Detect which cell encompasses the target text, then output its [x, y] center coordinate. 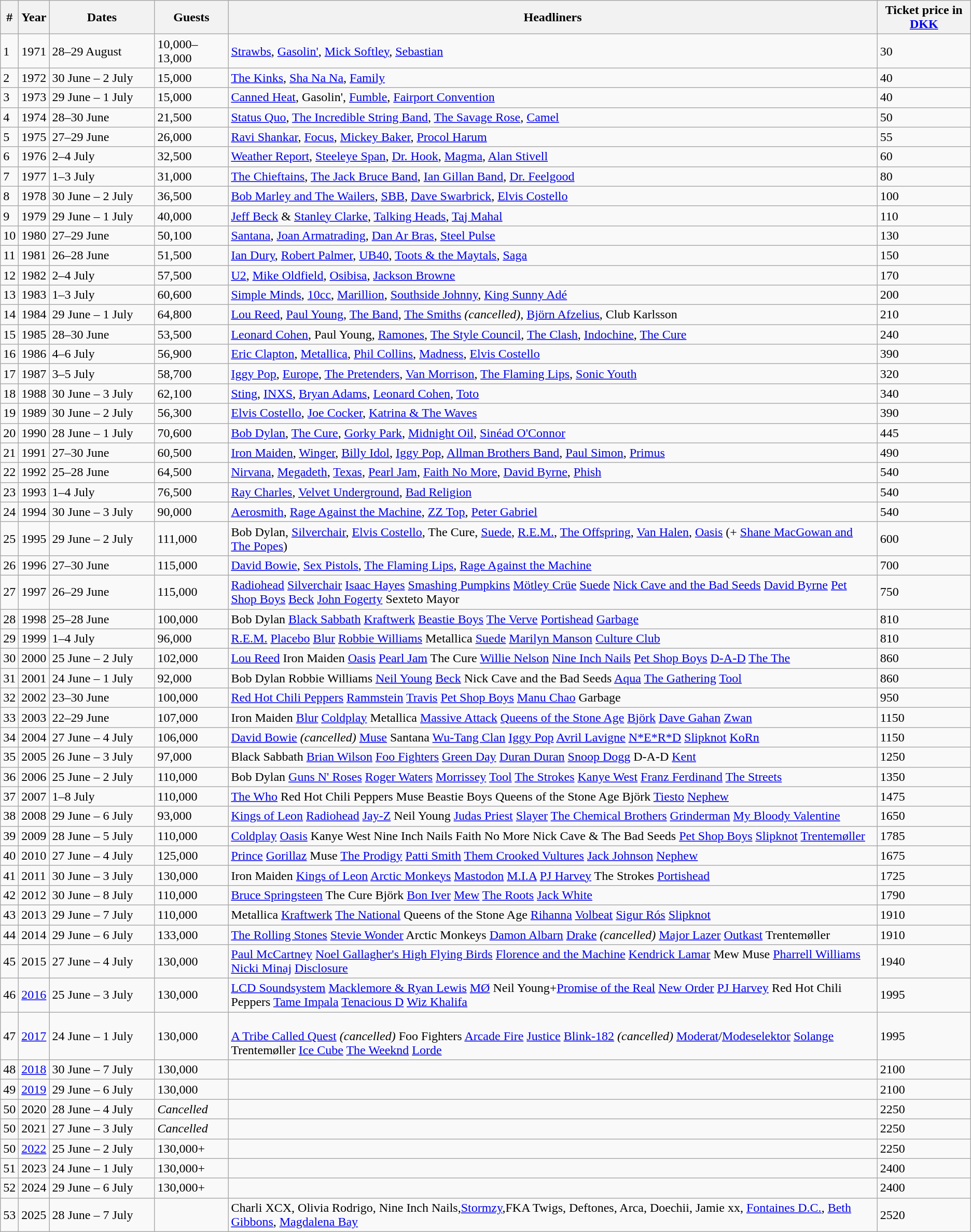
Bob Dylan Black Sabbath Kraftwerk Beastie Boys The Verve Portishead Garbage [553, 619]
1 [9, 51]
2001 [34, 678]
125,000 [191, 856]
1250 [924, 757]
11 [9, 255]
41 [9, 875]
1350 [924, 777]
Charli XCX, Olivia Rodrigo, Nine Inch Nails,Stormzy,FKA Twigs, Deftones, Arca, Doechii, Jamie xx, Fontaines D.C., Beth Gibbons, Magdalena Bay [553, 1214]
Metallica Kraftwerk The National Queens of the Stone Age Rihanna Volbeat Sigur Rós Slipknot [553, 915]
21 [9, 453]
750 [924, 592]
1979 [34, 216]
1997 [34, 592]
2006 [34, 777]
51,500 [191, 255]
36 [9, 777]
1978 [34, 196]
31,000 [191, 176]
44 [9, 935]
2022 [34, 1149]
80 [924, 176]
1675 [924, 856]
1990 [34, 433]
200 [924, 295]
1986 [34, 354]
39 [9, 836]
106,000 [191, 737]
28 [9, 619]
2020 [34, 1109]
1988 [34, 394]
2520 [924, 1214]
26,000 [191, 137]
42 [9, 895]
111,000 [191, 538]
8 [9, 196]
107,000 [191, 718]
Jeff Beck & Stanley Clarke, Talking Heads, Taj Mahal [553, 216]
1994 [34, 512]
22–29 June [102, 718]
28 June – 1 July [102, 433]
R.E.M. Placebo Blur Robbie Williams Metallica Suede Marilyn Manson Culture Club [553, 639]
49 [9, 1089]
170 [924, 275]
18 [9, 394]
5 [9, 137]
Iron Maiden, Winger, Billy Idol, Iggy Pop, Allman Brothers Band, Paul Simon, Primus [553, 453]
Iron Maiden Blur Coldplay Metallica Massive Attack Queens of the Stone Age Björk Dave Gahan Zwan [553, 718]
Ray Charles, Velvet Underground, Bad Religion [553, 492]
97,000 [191, 757]
2013 [34, 915]
3 [9, 97]
26–28 June [102, 255]
102,000 [191, 659]
1971 [34, 51]
1650 [924, 816]
Strawbs, Gasolin', Mick Softley, Sebastian [553, 51]
Sting, INXS, Bryan Adams, Leonard Cohen, Toto [553, 394]
28 June – 5 July [102, 836]
35 [9, 757]
David Bowie, Sex Pistols, The Flaming Lips, Rage Against the Machine [553, 565]
1996 [34, 565]
1977 [34, 176]
Ravi Shankar, Focus, Mickey Baker, Procol Harum [553, 137]
2025 [34, 1214]
Simple Minds, 10cc, Marillion, Southside Johnny, King Sunny Adé [553, 295]
# [9, 18]
1475 [924, 796]
Lou Reed Iron Maiden Oasis Pearl Jam The Cure Willie Nelson Nine Inch Nails Pet Shop Boys D-A-D The The [553, 659]
The Chieftains, The Jack Bruce Band, Ian Gillan Band, Dr. Feelgood [553, 176]
490 [924, 453]
2 [9, 78]
1974 [34, 117]
600 [924, 538]
47 [9, 1036]
60 [924, 157]
320 [924, 374]
100 [924, 196]
60,500 [191, 453]
53 [9, 1214]
Red Hot Chili Peppers Rammstein Travis Pet Shop Boys Manu Chao Garbage [553, 698]
Ian Dury, Robert Palmer, UB40, Toots & the Maytals, Saga [553, 255]
24 [9, 512]
1–8 July [102, 796]
1975 [34, 137]
2003 [34, 718]
1940 [924, 961]
2004 [34, 737]
2011 [34, 875]
Prince Gorillaz Muse The Prodigy Patti Smith Them Crooked Vultures Jack Johnson Nephew [553, 856]
7 [9, 176]
30 June – 8 July [102, 895]
32 [9, 698]
2014 [34, 935]
700 [924, 565]
38 [9, 816]
29 June – 7 July [102, 915]
Iggy Pop, Europe, The Pretenders, Van Morrison, The Flaming Lips, Sonic Youth [553, 374]
950 [924, 698]
1999 [34, 639]
Bob Dylan, The Cure, Gorky Park, Midnight Oil, Sinéad O'Connor [553, 433]
58,700 [191, 374]
Guests [191, 18]
2017 [34, 1036]
1984 [34, 315]
2002 [34, 698]
26–29 June [102, 592]
36,500 [191, 196]
1976 [34, 157]
Status Quo, The Incredible String Band, The Savage Rose, Camel [553, 117]
26 [9, 565]
130 [924, 235]
2021 [34, 1129]
2000 [34, 659]
13 [9, 295]
26 June – 3 July [102, 757]
The Kinks, Sha Na Na, Family [553, 78]
27 June – 3 July [102, 1129]
45 [9, 961]
133,000 [191, 935]
2024 [34, 1188]
23–30 June [102, 698]
3–5 July [102, 374]
Bruce Springsteen The Cure Björk Bon Iver Mew The Roots Jack White [553, 895]
Bob Dylan Robbie Williams Neil Young Beck Nick Cave and the Bad Seeds Aqua The Gathering Tool [553, 678]
76,500 [191, 492]
Bob Marley and The Wailers, SBB, Dave Swarbrick, Elvis Costello [553, 196]
2019 [34, 1089]
57,500 [191, 275]
1785 [924, 836]
56,300 [191, 413]
37 [9, 796]
Elvis Costello, Joe Cocker, Katrina & The Waves [553, 413]
Black Sabbath Brian Wilson Foo Fighters Green Day Duran Duran Snoop Dogg D-A-D Kent [553, 757]
55 [924, 137]
2009 [34, 836]
1790 [924, 895]
210 [924, 315]
12 [9, 275]
Paul McCartney Noel Gallagher's High Flying Birds Florence and the Machine Kendrick Lamar Mew Muse Pharrell Williams Nicki Minaj Disclosure [553, 961]
U2, Mike Oldfield, Osibisa, Jackson Browne [553, 275]
64,500 [191, 472]
33 [9, 718]
62,100 [191, 394]
28 June – 7 July [102, 1214]
64,800 [191, 315]
Leonard Cohen, Paul Young, Ramones, The Style Council, The Clash, Indochine, The Cure [553, 334]
28–29 August [102, 51]
Aerosmith, Rage Against the Machine, ZZ Top, Peter Gabriel [553, 512]
1983 [34, 295]
Iron Maiden Kings of Leon Arctic Monkeys Mastodon M.I.A PJ Harvey The Strokes Portishead [553, 875]
Canned Heat, Gasolin', Fumble, Fairport Convention [553, 97]
David Bowie (cancelled) Muse Santana Wu-Tang Clan Iggy Pop Avril Lavigne N*E*R*D Slipknot KoRn [553, 737]
Year [34, 18]
29 [9, 639]
240 [924, 334]
Bob Dylan, Silverchair, Elvis Costello, The Cure, Suede, R.E.M., The Offspring, Van Halen, Oasis (+ Shane MacGowan and The Popes) [553, 538]
1985 [34, 334]
15 [9, 334]
10,000–13,000 [191, 51]
2015 [34, 961]
4–6 July [102, 354]
Eric Clapton, Metallica, Phil Collins, Madness, Elvis Costello [553, 354]
21,500 [191, 117]
Lou Reed, Paul Young, The Band, The Smiths (cancelled), Björn Afzelius, Club Karlsson [553, 315]
2018 [34, 1070]
19 [9, 413]
1980 [34, 235]
340 [924, 394]
30 June – 7 July [102, 1070]
Santana, Joan Armatrading, Dan Ar Bras, Steel Pulse [553, 235]
1993 [34, 492]
1981 [34, 255]
2005 [34, 757]
14 [9, 315]
28 June – 4 July [102, 1109]
51 [9, 1168]
Headliners [553, 18]
The Rolling Stones Stevie Wonder Arctic Monkeys Damon Albarn Drake (cancelled) Major Lazer Outkast Trentemøller [553, 935]
93,000 [191, 816]
Kings of Leon Radiohead Jay-Z Neil Young Judas Priest Slayer The Chemical Brothers Grinderman My Bloody Valentine [553, 816]
Bob Dylan Guns N' Roses Roger Waters Morrissey Tool The Strokes Kanye West Franz Ferdinand The Streets [553, 777]
Coldplay Oasis Kanye West Nine Inch Nails Faith No More Nick Cave & The Bad Seeds Pet Shop Boys Slipknot Trentemøller [553, 836]
1973 [34, 97]
6 [9, 157]
Weather Report, Steeleye Span, Dr. Hook, Magma, Alan Stivell [553, 157]
53,500 [191, 334]
2007 [34, 796]
1972 [34, 78]
43 [9, 915]
32,500 [191, 157]
70,600 [191, 433]
1992 [34, 472]
23 [9, 492]
50,100 [191, 235]
16 [9, 354]
150 [924, 255]
4 [9, 117]
20 [9, 433]
1998 [34, 619]
1987 [34, 374]
60,600 [191, 295]
1982 [34, 275]
29 June – 2 July [102, 538]
1725 [924, 875]
Ticket price in DKK [924, 18]
31 [9, 678]
2016 [34, 996]
25 June – 3 July [102, 996]
The Who Red Hot Chili Peppers Muse Beastie Boys Queens of the Stone Age Björk Tiesto Nephew [553, 796]
25 [9, 538]
27 [9, 592]
9 [9, 216]
92,000 [191, 678]
40,000 [191, 216]
17 [9, 374]
90,000 [191, 512]
56,900 [191, 354]
2012 [34, 895]
52 [9, 1188]
34 [9, 737]
Nirvana, Megadeth, Texas, Pearl Jam, Faith No More, David Byrne, Phish [553, 472]
1991 [34, 453]
445 [924, 433]
48 [9, 1070]
46 [9, 996]
1989 [34, 413]
2023 [34, 1168]
2008 [34, 816]
10 [9, 235]
96,000 [191, 639]
110 [924, 216]
22 [9, 472]
Dates [102, 18]
2010 [34, 856]
